Find where the given text appears and provide that cell's center as [X, Y] coordinate. 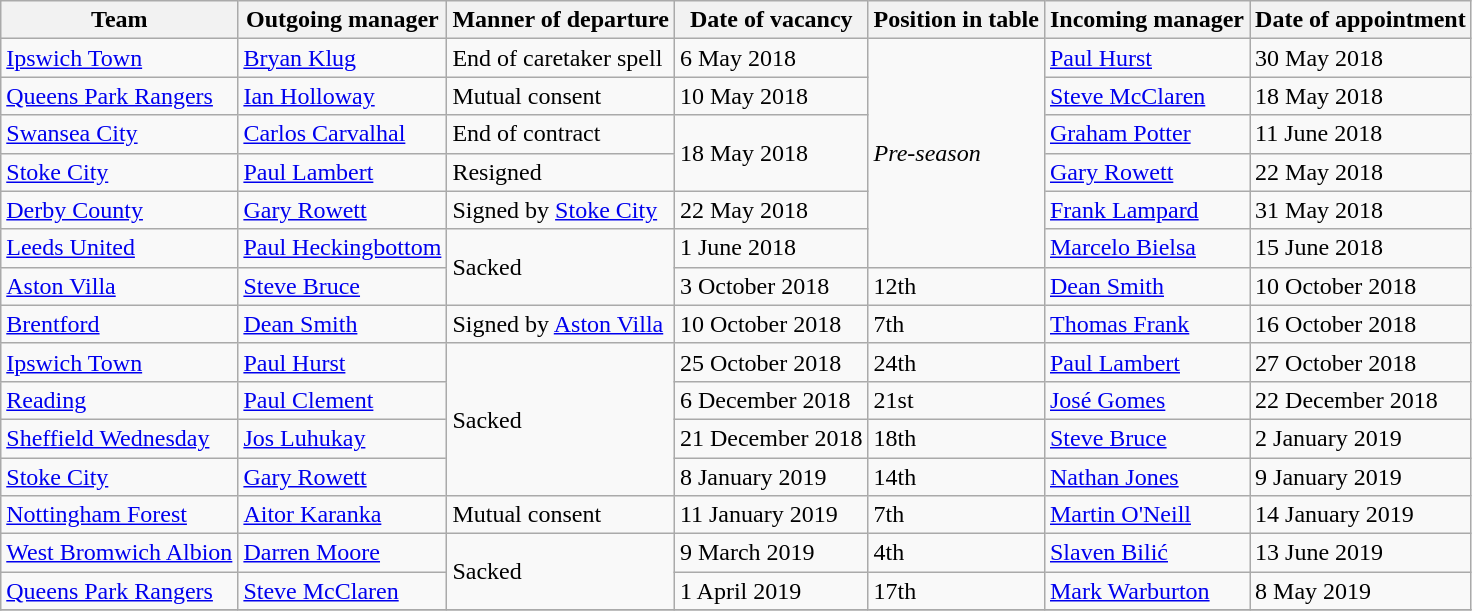
Derby County [120, 210]
Graham Potter [1146, 134]
11 June 2018 [1361, 134]
22 December 2018 [1361, 400]
31 May 2018 [1361, 210]
Signed by Aston Villa [560, 324]
21 December 2018 [771, 438]
Leeds United [120, 248]
Nottingham Forest [120, 515]
End of contract [560, 134]
8 May 2019 [1361, 591]
Position in table [956, 20]
Ian Holloway [342, 96]
End of caretaker spell [560, 58]
6 May 2018 [771, 58]
12th [956, 286]
Signed by Stoke City [560, 210]
Carlos Carvalhal [342, 134]
14th [956, 477]
Swansea City [120, 134]
Paul Clement [342, 400]
Frank Lampard [1146, 210]
Jos Luhukay [342, 438]
Reading [120, 400]
Resigned [560, 172]
Darren Moore [342, 553]
14 January 2019 [1361, 515]
21st [956, 400]
15 June 2018 [1361, 248]
24th [956, 362]
6 December 2018 [771, 400]
Outgoing manager [342, 20]
Sheffield Wednesday [120, 438]
Mark Warburton [1146, 591]
Aitor Karanka [342, 515]
Slaven Bilić [1146, 553]
Aston Villa [120, 286]
Martin O'Neill [1146, 515]
18th [956, 438]
9 March 2019 [771, 553]
Thomas Frank [1146, 324]
Marcelo Bielsa [1146, 248]
3 October 2018 [771, 286]
13 June 2019 [1361, 553]
Pre-season [956, 153]
Brentford [120, 324]
27 October 2018 [1361, 362]
Nathan Jones [1146, 477]
Date of appointment [1361, 20]
Incoming manager [1146, 20]
9 January 2019 [1361, 477]
2 January 2019 [1361, 438]
Paul Heckingbottom [342, 248]
4th [956, 553]
José Gomes [1146, 400]
Date of vacancy [771, 20]
8 January 2019 [771, 477]
West Bromwich Albion [120, 553]
11 January 2019 [771, 515]
17th [956, 591]
16 October 2018 [1361, 324]
1 June 2018 [771, 248]
Team [120, 20]
25 October 2018 [771, 362]
Bryan Klug [342, 58]
10 May 2018 [771, 96]
30 May 2018 [1361, 58]
1 April 2019 [771, 591]
Manner of departure [560, 20]
